For the text-containing cell, return its midpoint in [X, Y] coordinate format. 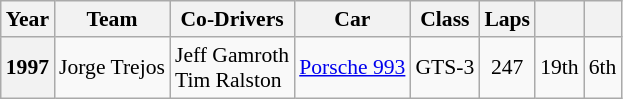
Jorge Trejos [112, 68]
Team [112, 19]
Year [28, 19]
Porsche 993 [352, 68]
Laps [507, 19]
Car [352, 19]
247 [507, 68]
Class [444, 19]
6th [603, 68]
19th [560, 68]
Jeff Gamroth Tim Ralston [232, 68]
GTS-3 [444, 68]
Co-Drivers [232, 19]
1997 [28, 68]
